Search for the cell housing the specified text and yield its [X, Y] center coordinate. 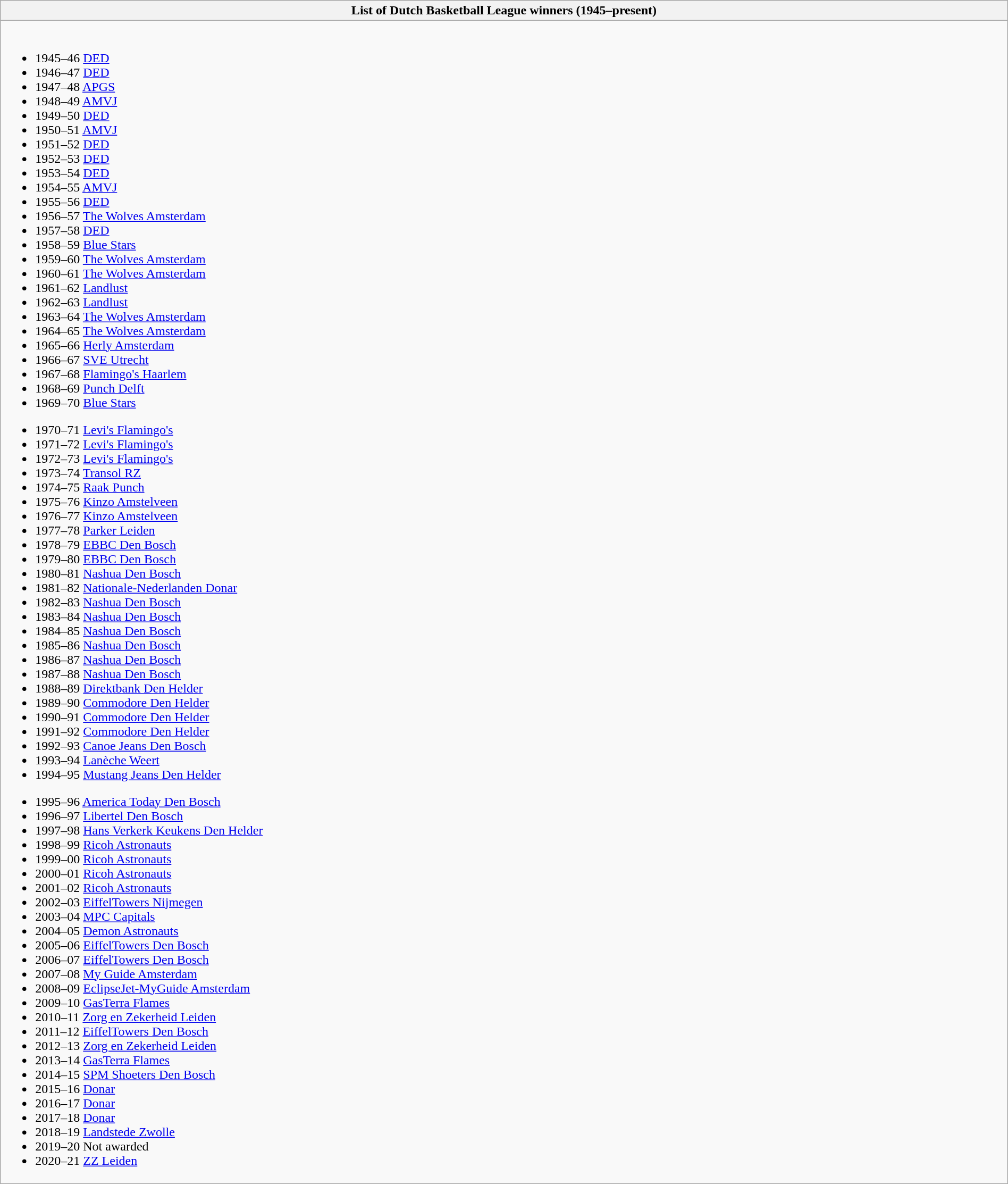
List of Dutch Basketball League winners (1945–present) [504, 11]
